Provide the (x, y) coordinate of the cell's center where the given text is located.  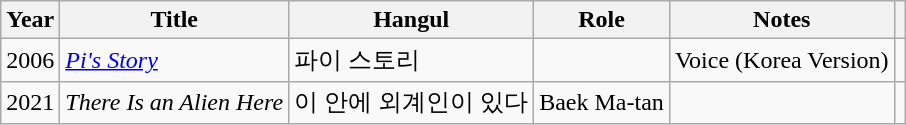
Notes (782, 20)
There Is an Alien Here (174, 102)
2006 (30, 60)
이 안에 외계인이 있다 (412, 102)
Baek Ma-tan (602, 102)
Year (30, 20)
Hangul (412, 20)
Voice (Korea Version) (782, 60)
Pi's Story (174, 60)
Title (174, 20)
파이 스토리 (412, 60)
Role (602, 20)
2021 (30, 102)
